Capture the cell that displays the provided text and extract its (x, y) central coordinate. 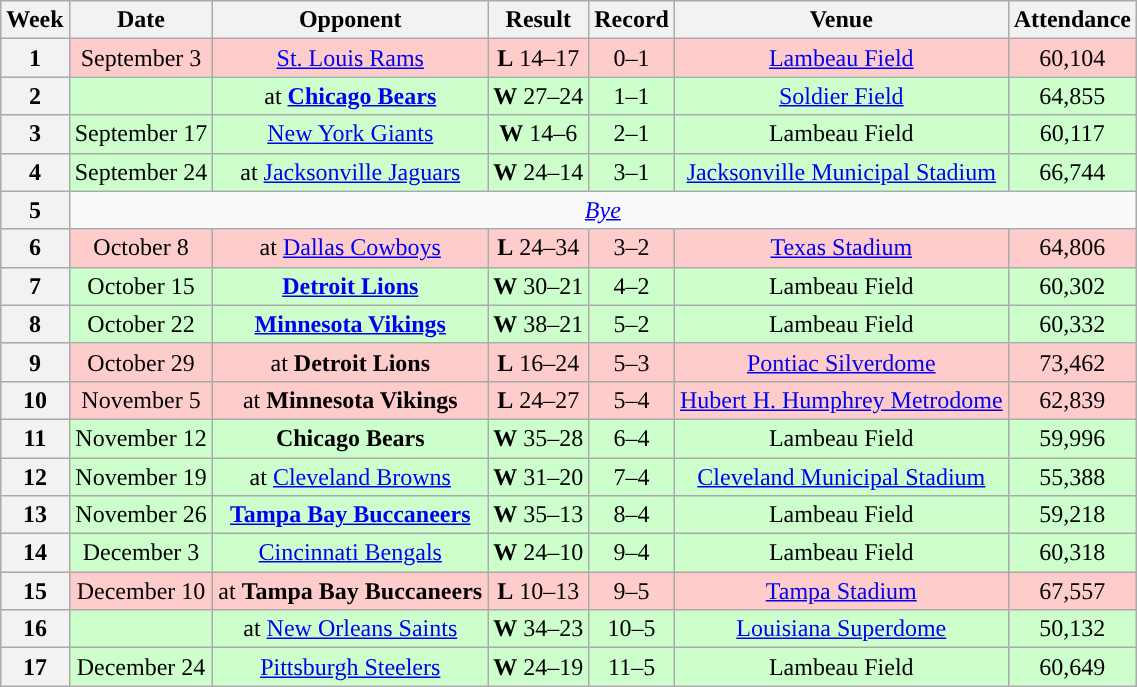
Cleveland Municipal Stadium (841, 477)
L 24–27 (538, 400)
W 31–20 (538, 477)
October 8 (141, 248)
October 29 (141, 362)
Chicago Bears (350, 438)
17 (35, 667)
W 34–23 (538, 629)
September 3 (141, 58)
50,132 (1072, 629)
4 (35, 172)
Attendance (1072, 20)
3–2 (632, 248)
7–4 (632, 477)
Cincinnati Bengals (350, 553)
60,117 (1072, 134)
60,332 (1072, 324)
November 12 (141, 438)
W 14–6 (538, 134)
December 10 (141, 591)
W 24–19 (538, 667)
Date (141, 20)
at Minnesota Vikings (350, 400)
9 (35, 362)
Louisiana Superdome (841, 629)
Detroit Lions (350, 286)
67,557 (1072, 591)
60,104 (1072, 58)
Pittsburgh Steelers (350, 667)
October 15 (141, 286)
Record (632, 20)
L 24–34 (538, 248)
11 (35, 438)
62,839 (1072, 400)
12 (35, 477)
at Chicago Bears (350, 96)
66,744 (1072, 172)
St. Louis Rams (350, 58)
at Jacksonville Jaguars (350, 172)
W 30–21 (538, 286)
60,302 (1072, 286)
13 (35, 515)
59,996 (1072, 438)
Soldier Field (841, 96)
Pontiac Silverdome (841, 362)
64,806 (1072, 248)
L 14–17 (538, 58)
November 26 (141, 515)
Hubert H. Humphrey Metrodome (841, 400)
Tampa Bay Buccaneers (350, 515)
16 (35, 629)
7 (35, 286)
L 16–24 (538, 362)
W 24–10 (538, 553)
73,462 (1072, 362)
W 38–21 (538, 324)
at Detroit Lions (350, 362)
4–2 (632, 286)
Venue (841, 20)
September 24 (141, 172)
6 (35, 248)
October 22 (141, 324)
3 (35, 134)
at New Orleans Saints (350, 629)
9–4 (632, 553)
55,388 (1072, 477)
9–5 (632, 591)
5–3 (632, 362)
November 19 (141, 477)
W 27–24 (538, 96)
15 (35, 591)
1 (35, 58)
September 17 (141, 134)
5–2 (632, 324)
Minnesota Vikings (350, 324)
2 (35, 96)
11–5 (632, 667)
Bye (602, 210)
New York Giants (350, 134)
Tampa Stadium (841, 591)
W 35–13 (538, 515)
Opponent (350, 20)
Result (538, 20)
W 35–28 (538, 438)
Jacksonville Municipal Stadium (841, 172)
0–1 (632, 58)
59,218 (1072, 515)
64,855 (1072, 96)
Texas Stadium (841, 248)
8–4 (632, 515)
3–1 (632, 172)
L 10–13 (538, 591)
at Tampa Bay Buccaneers (350, 591)
14 (35, 553)
December 24 (141, 667)
5 (35, 210)
6–4 (632, 438)
at Dallas Cowboys (350, 248)
60,649 (1072, 667)
5–4 (632, 400)
November 5 (141, 400)
at Cleveland Browns (350, 477)
December 3 (141, 553)
10–5 (632, 629)
Week (35, 20)
W 24–14 (538, 172)
8 (35, 324)
1–1 (632, 96)
2–1 (632, 134)
10 (35, 400)
60,318 (1072, 553)
